From the cell containing the given text, extract its center point as (X, Y) coordinate. 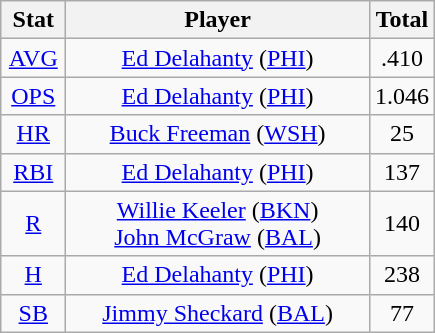
Player (218, 20)
77 (402, 313)
OPS (34, 96)
1.046 (402, 96)
140 (402, 224)
HR (34, 134)
137 (402, 172)
Jimmy Sheckard (BAL) (218, 313)
H (34, 275)
.410 (402, 58)
RBI (34, 172)
Stat (34, 20)
SB (34, 313)
Total (402, 20)
25 (402, 134)
AVG (34, 58)
Buck Freeman (WSH) (218, 134)
Willie Keeler (BKN)John McGraw (BAL) (218, 224)
238 (402, 275)
R (34, 224)
